Return the [X, Y] coordinate for the center point of the cell that contains the specified text.  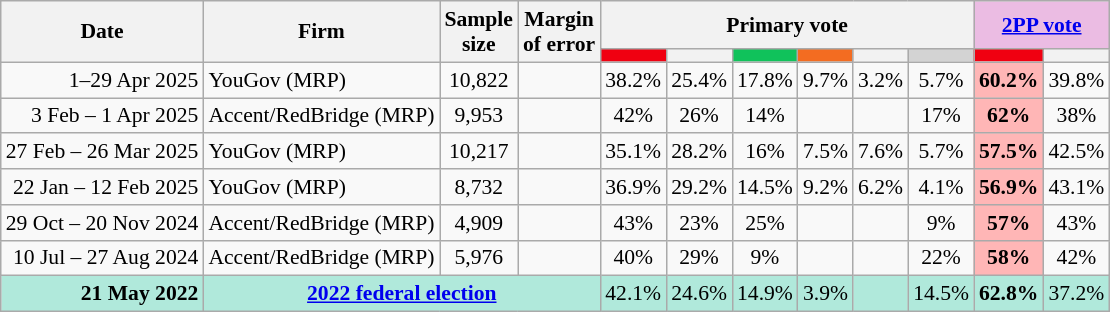
60.2% [1008, 80]
62% [1008, 116]
1–29 Apr 2025 [102, 80]
Marginof error [559, 32]
29 Oct – 20 Nov 2024 [102, 223]
Firm [321, 32]
29% [699, 258]
14.9% [765, 294]
2022 federal election [402, 294]
16% [765, 152]
58% [1008, 258]
29.2% [699, 187]
22% [941, 258]
9,953 [479, 116]
22 Jan – 12 Feb 2025 [102, 187]
25% [765, 223]
3.2% [880, 80]
5,976 [479, 258]
17% [941, 116]
38.2% [633, 80]
9.2% [826, 187]
24.6% [699, 294]
10 Jul – 27 Aug 2024 [102, 258]
9.7% [826, 80]
56.9% [1008, 187]
21 May 2022 [102, 294]
35.1% [633, 152]
57% [1008, 223]
62.8% [1008, 294]
40% [633, 258]
57.5% [1008, 152]
7.5% [826, 152]
2PP vote [1042, 25]
43.1% [1076, 187]
26% [699, 116]
Samplesize [479, 32]
6.2% [880, 187]
3.9% [826, 294]
42.1% [633, 294]
28.2% [699, 152]
7.6% [880, 152]
27 Feb – 26 Mar 2025 [102, 152]
14% [765, 116]
Date [102, 32]
23% [699, 223]
37.2% [1076, 294]
4,909 [479, 223]
3 Feb – 1 Apr 2025 [102, 116]
17.8% [765, 80]
4.1% [941, 187]
36.9% [633, 187]
39.8% [1076, 80]
8,732 [479, 187]
38% [1076, 116]
42.5% [1076, 152]
Primary vote [787, 25]
10,217 [479, 152]
10,822 [479, 80]
25.4% [699, 80]
